Identify which cell holds the provided text, then report its [x, y] central coordinate. 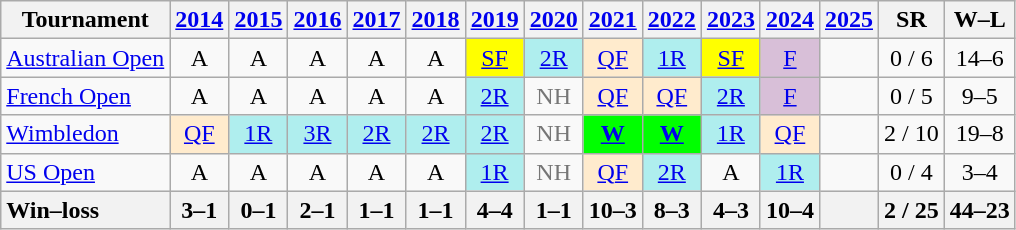
14–6 [980, 58]
2025 [848, 20]
French Open [86, 96]
0 / 6 [912, 58]
2023 [730, 20]
8–3 [672, 210]
W–L [980, 20]
2021 [612, 20]
0 / 5 [912, 96]
44–23 [980, 210]
9–5 [980, 96]
2 / 10 [912, 134]
2015 [258, 20]
10–3 [612, 210]
Tournament [86, 20]
4–3 [730, 210]
US Open [86, 172]
2018 [436, 20]
2016 [318, 20]
3R [318, 134]
Win–loss [86, 210]
10–4 [790, 210]
2022 [672, 20]
3–1 [200, 210]
2 / 25 [912, 210]
2–1 [318, 210]
Australian Open [86, 58]
2014 [200, 20]
Wimbledon [86, 134]
19–8 [980, 134]
0–1 [258, 210]
SR [912, 20]
2019 [494, 20]
2024 [790, 20]
2020 [554, 20]
4–4 [494, 210]
2017 [376, 20]
0 / 4 [912, 172]
3–4 [980, 172]
